Provide the (X, Y) coordinate of the cell's center where the given text is located.  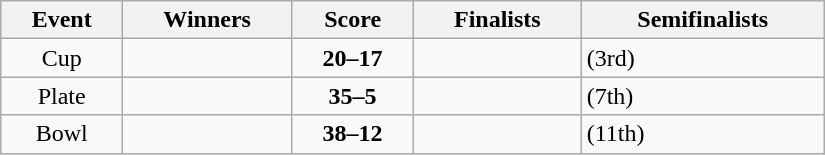
(7th) (702, 96)
Bowl (62, 134)
Cup (62, 58)
Plate (62, 96)
Semifinalists (702, 20)
Event (62, 20)
(3rd) (702, 58)
38–12 (353, 134)
35–5 (353, 96)
Finalists (498, 20)
Winners (208, 20)
20–17 (353, 58)
Score (353, 20)
(11th) (702, 134)
